Determine the (X, Y) coordinate at the center of the cell enclosing the given text.  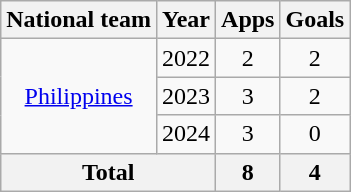
2023 (186, 96)
Goals (315, 20)
4 (315, 172)
Year (186, 20)
0 (315, 134)
National team (79, 20)
2024 (186, 134)
Total (108, 172)
8 (248, 172)
Apps (248, 20)
2022 (186, 58)
Philippines (79, 96)
